Provide the (x, y) coordinate of the cell's center where the given text is located.  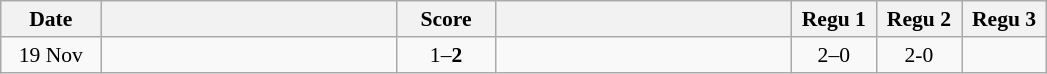
2–0 (834, 55)
Score (446, 19)
Date (51, 19)
19 Nov (51, 55)
1–2 (446, 55)
2-0 (918, 55)
Regu 3 (1004, 19)
Regu 2 (918, 19)
Regu 1 (834, 19)
